Return the [x, y] coordinate for the center point of the cell that contains the specified text.  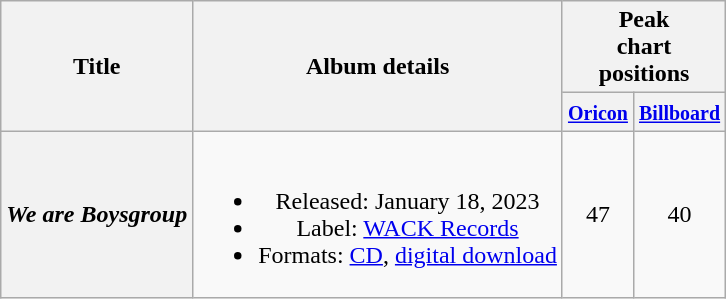
Billboard [679, 112]
40 [679, 214]
Title [97, 66]
Peak chart positions [644, 47]
Oricon [598, 112]
Album details [378, 66]
Released: January 18, 2023Label: WACK RecordsFormats: CD, digital download [378, 214]
47 [598, 214]
We are Boysgroup [97, 214]
